Detect which cell encompasses the target text, then output its [x, y] center coordinate. 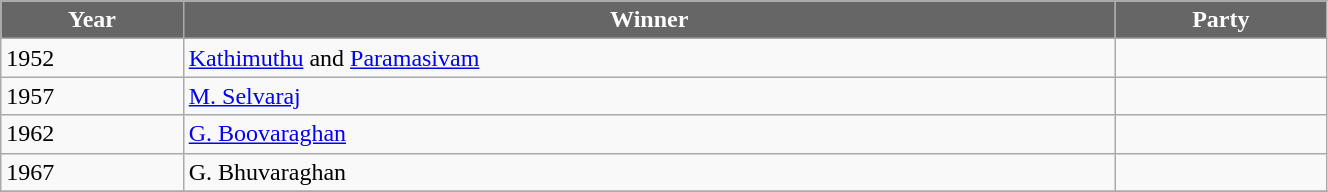
1967 [92, 172]
1952 [92, 58]
M. Selvaraj [649, 96]
1957 [92, 96]
G. Bhuvaraghan [649, 172]
Party [1220, 20]
1962 [92, 134]
G. Boovaraghan [649, 134]
Kathimuthu and Paramasivam [649, 58]
Winner [649, 20]
Year [92, 20]
